Pinpoint the cell where the given text exists, returning its (X, Y) midpoint coordinate. 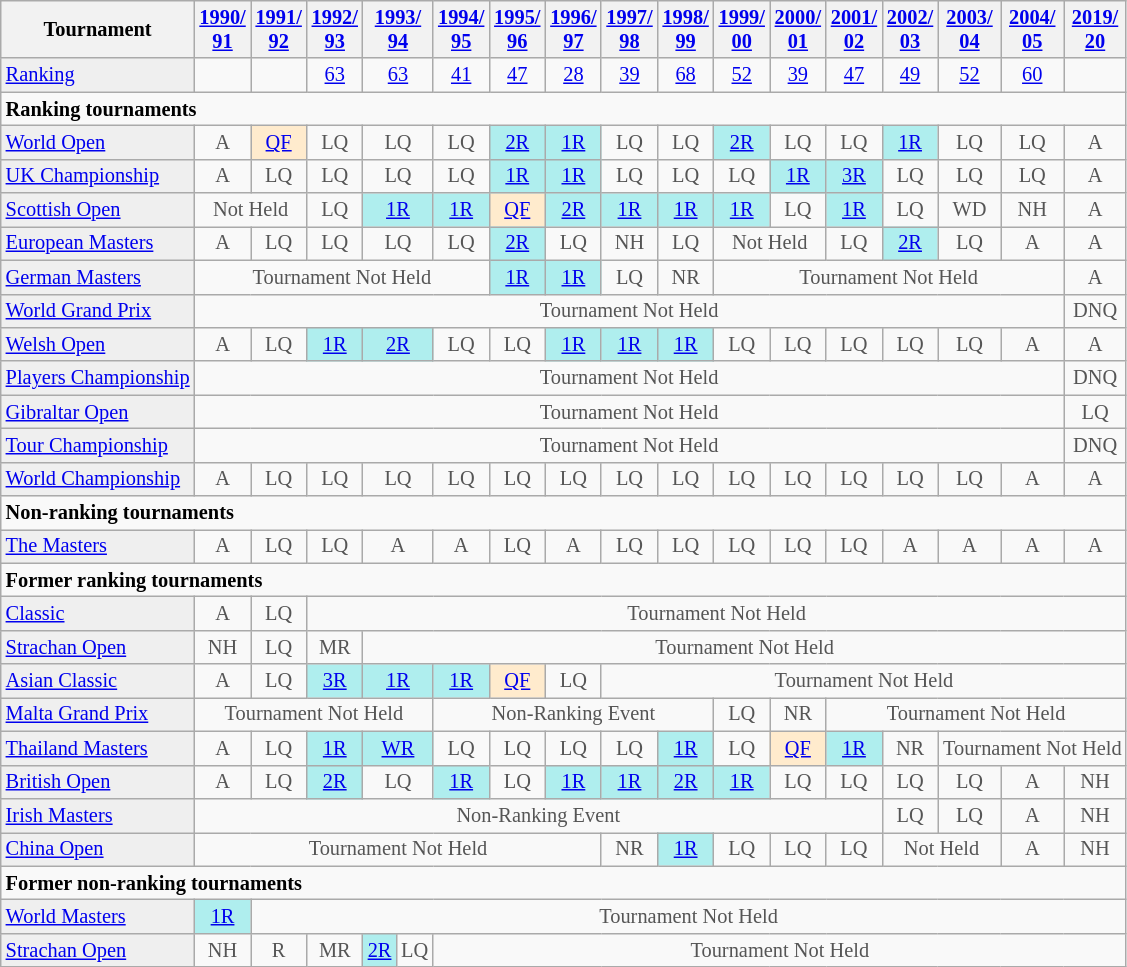
Former non-ranking tournaments (564, 883)
Tour Championship (98, 445)
The Masters (98, 546)
German Masters (98, 277)
2002/03 (910, 29)
Players Championship (98, 378)
60 (1032, 75)
49 (910, 75)
British Open (98, 782)
1994/95 (461, 29)
Asian Classic (98, 681)
WD (970, 210)
1999/00 (742, 29)
28 (573, 75)
1990/91 (222, 29)
Non-ranking tournaments (564, 513)
1997/98 (629, 29)
1998/99 (686, 29)
2000/01 (798, 29)
European Masters (98, 243)
2019/20 (1096, 29)
UK Championship (98, 176)
2003/04 (970, 29)
Ranking (98, 75)
World Open (98, 142)
Former ranking tournaments (564, 580)
1992/93 (335, 29)
World Championship (98, 479)
Classic (98, 613)
68 (686, 75)
China Open (98, 849)
Gibraltar Open (98, 412)
1991/92 (279, 29)
WR (398, 748)
Thailand Masters (98, 748)
1995/96 (517, 29)
Ranking tournaments (564, 109)
41 (461, 75)
Irish Masters (98, 815)
Tournament (98, 29)
1993/94 (398, 29)
Scottish Open (98, 210)
World Grand Prix (98, 311)
2001/02 (854, 29)
Welsh Open (98, 344)
World Masters (98, 916)
1996/97 (573, 29)
R (279, 950)
2004/05 (1032, 29)
Malta Grand Prix (98, 714)
